Search for the cell housing the specified text and yield its [X, Y] center coordinate. 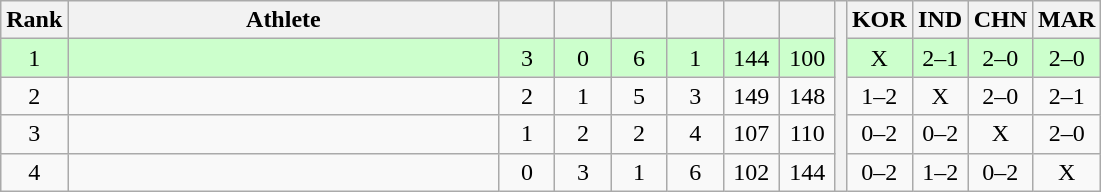
148 [807, 96]
102 [751, 172]
Athlete [284, 20]
Rank [34, 20]
KOR [879, 20]
110 [807, 134]
149 [751, 96]
107 [751, 134]
100 [807, 58]
CHN [1000, 20]
5 [639, 96]
IND [940, 20]
MAR [1067, 20]
